Provide the (X, Y) coordinate of the cell's center where the given text is located.  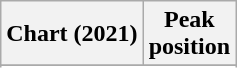
Peakposition (189, 34)
Chart (2021) (72, 34)
